Output the (X, Y) coordinate of the center of the cell containing the given text.  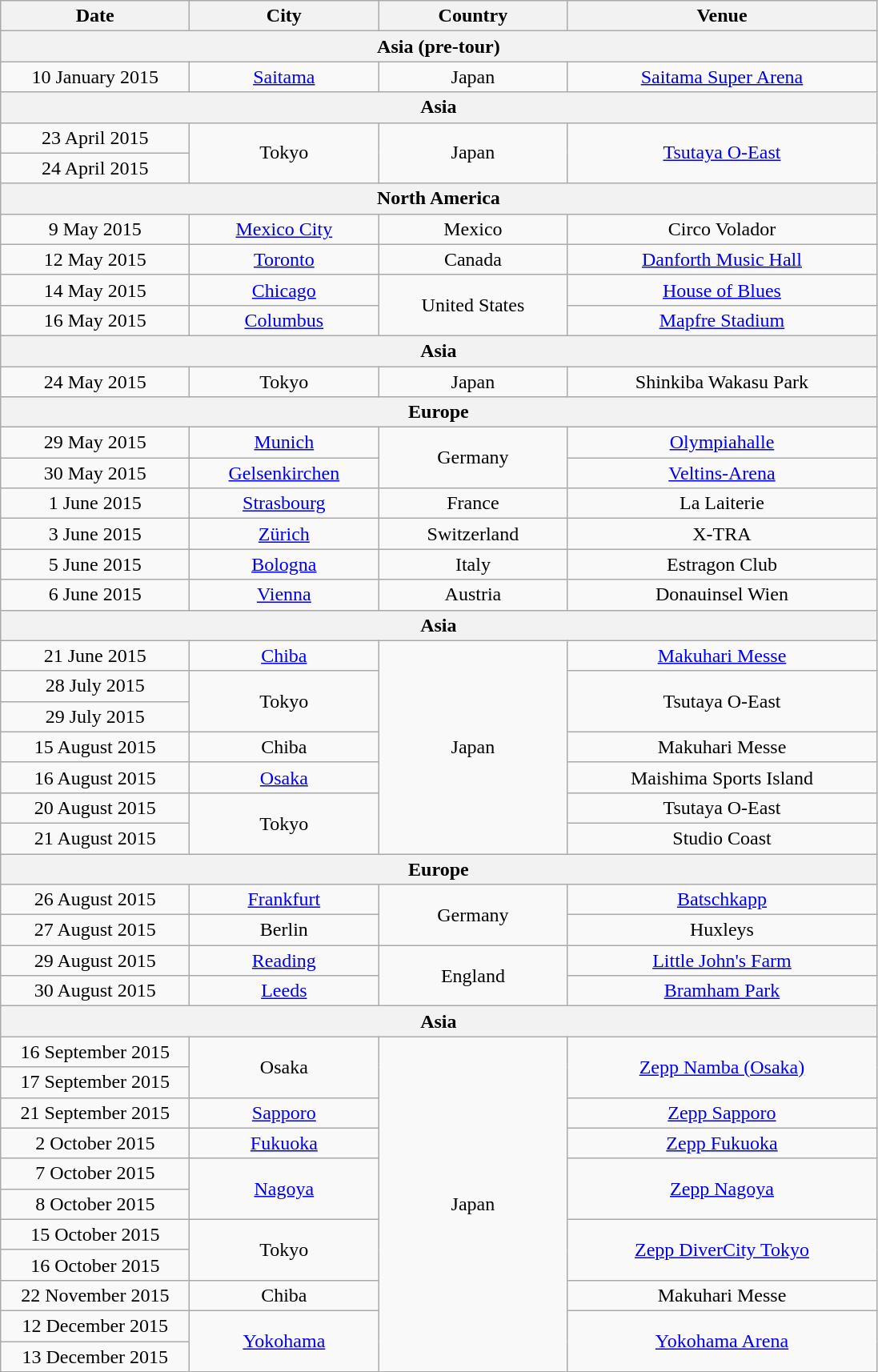
16 May 2015 (95, 320)
Zepp Namba (Osaka) (722, 1067)
Asia (pre-tour) (439, 46)
16 August 2015 (95, 777)
21 June 2015 (95, 656)
North America (439, 199)
Venue (722, 16)
Huxleys (722, 930)
Yokohama Arena (722, 1341)
Mexico (473, 229)
24 May 2015 (95, 382)
Zepp DiverCity Tokyo (722, 1250)
Chicago (284, 290)
Leeds (284, 991)
Date (95, 16)
16 October 2015 (95, 1265)
29 August 2015 (95, 961)
15 October 2015 (95, 1234)
Switzerland (473, 534)
15 August 2015 (95, 747)
23 April 2015 (95, 138)
3 June 2015 (95, 534)
Nagoya (284, 1189)
Mapfre Stadium (722, 320)
22 November 2015 (95, 1295)
17 September 2015 (95, 1082)
La Laiterie (722, 503)
X-TRA (722, 534)
House of Blues (722, 290)
16 September 2015 (95, 1052)
Estragon Club (722, 564)
Country (473, 16)
Circo Volador (722, 229)
7 October 2015 (95, 1173)
9 May 2015 (95, 229)
Zepp Nagoya (722, 1189)
20 August 2015 (95, 808)
Bologna (284, 564)
Zürich (284, 534)
5 June 2015 (95, 564)
Saitama Super Arena (722, 77)
Danforth Music Hall (722, 259)
Frankfurt (284, 900)
29 July 2015 (95, 716)
Veltins-Arena (722, 473)
27 August 2015 (95, 930)
United States (473, 305)
6 June 2015 (95, 595)
City (284, 16)
Studio Coast (722, 838)
Austria (473, 595)
Columbus (284, 320)
12 December 2015 (95, 1326)
28 July 2015 (95, 686)
21 September 2015 (95, 1113)
Gelsenkirchen (284, 473)
Donauinsel Wien (722, 595)
14 May 2015 (95, 290)
26 August 2015 (95, 900)
8 October 2015 (95, 1204)
Fukuoka (284, 1143)
Berlin (284, 930)
Zepp Sapporo (722, 1113)
Bramham Park (722, 991)
Reading (284, 961)
Sapporo (284, 1113)
29 May 2015 (95, 443)
24 April 2015 (95, 168)
21 August 2015 (95, 838)
Little John's Farm (722, 961)
Mexico City (284, 229)
England (473, 976)
Maishima Sports Island (722, 777)
Olympiahalle (722, 443)
Toronto (284, 259)
13 December 2015 (95, 1357)
Canada (473, 259)
30 May 2015 (95, 473)
Saitama (284, 77)
France (473, 503)
Strasbourg (284, 503)
Munich (284, 443)
12 May 2015 (95, 259)
10 January 2015 (95, 77)
Yokohama (284, 1341)
Shinkiba Wakasu Park (722, 382)
Italy (473, 564)
Batschkapp (722, 900)
Vienna (284, 595)
30 August 2015 (95, 991)
Zepp Fukuoka (722, 1143)
2 October 2015 (95, 1143)
1 June 2015 (95, 503)
